Provide the [x, y] coordinate of the cell's center where the given text is located.  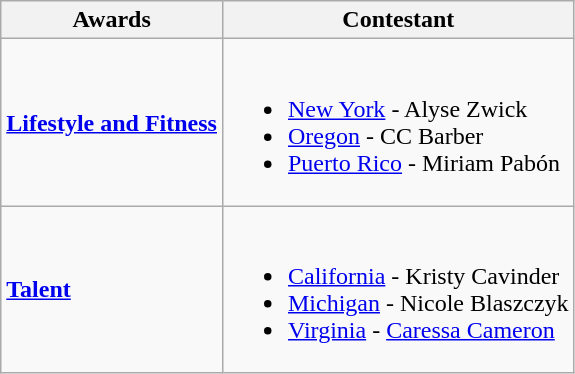
Awards [112, 20]
Talent [112, 290]
New York - Alyse Zwick Oregon - CC Barber Puerto Rico - Miriam Pabón [398, 122]
Contestant [398, 20]
California - Kristy Cavinder Michigan - Nicole Blaszczyk Virginia - Caressa Cameron [398, 290]
Lifestyle and Fitness [112, 122]
